Determine the (x, y) coordinate at the center of the cell enclosing the given text.  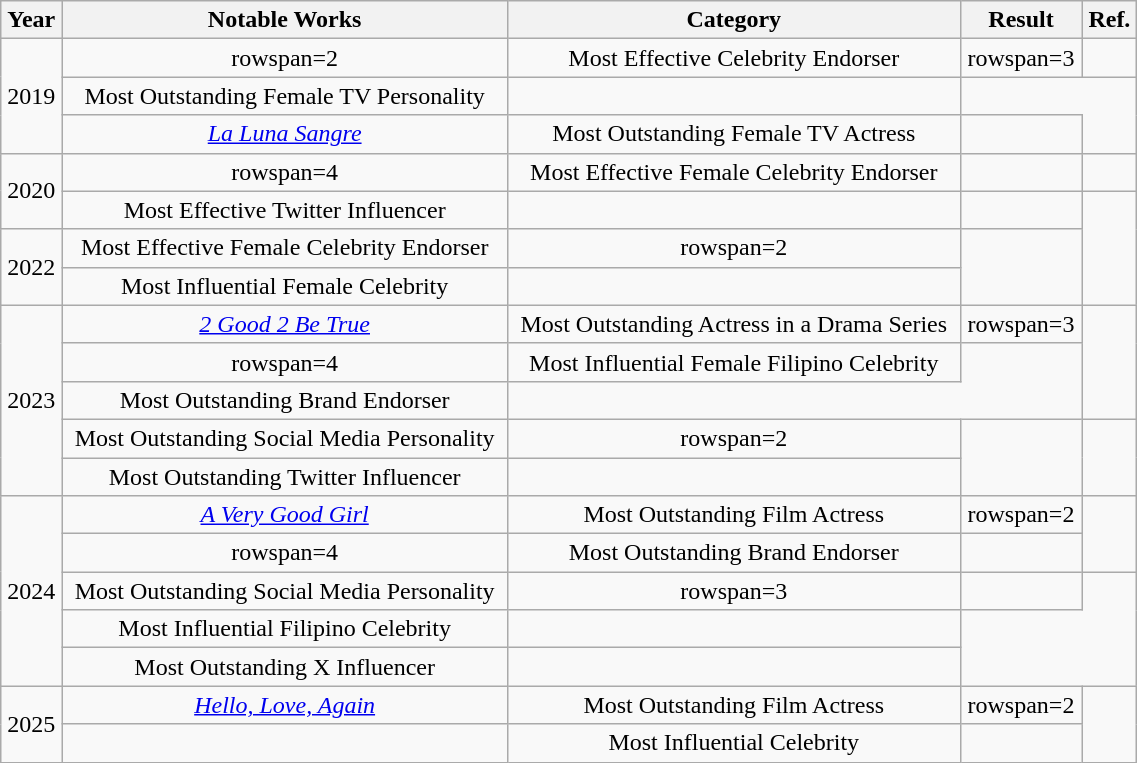
Most Outstanding Twitter Influencer (285, 477)
Most Outstanding Female TV Personality (285, 96)
Category (734, 20)
Most Outstanding Actress in a Drama Series (734, 324)
Most Influential Female Celebrity (285, 286)
2019 (32, 96)
Most Influential Filipino Celebrity (285, 629)
Most Outstanding X Influencer (285, 667)
2022 (32, 267)
Hello, Love, Again (285, 705)
Most Outstanding Female TV Actress (734, 134)
2025 (32, 724)
2024 (32, 591)
Year (32, 20)
Most Effective Twitter Influencer (285, 210)
Most Influential Female Filipino Celebrity (734, 362)
Ref. (1110, 20)
A Very Good Girl (285, 515)
2 Good 2 Be True (285, 324)
La Luna Sangre (285, 134)
Most Influential Celebrity (734, 743)
Most Effective Celebrity Endorser (734, 58)
2023 (32, 400)
2020 (32, 191)
Notable Works (285, 20)
Result (1021, 20)
